Return the [x, y] coordinate for the center point of the cell that contains the specified text.  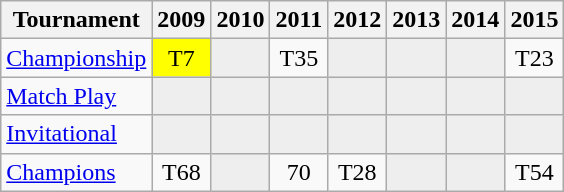
70 [299, 172]
T23 [534, 58]
T7 [182, 58]
2014 [476, 20]
T28 [358, 172]
T68 [182, 172]
Match Play [76, 96]
2015 [534, 20]
2013 [416, 20]
Champions [76, 172]
T54 [534, 172]
T35 [299, 58]
Championship [76, 58]
2010 [240, 20]
2012 [358, 20]
Invitational [76, 134]
Tournament [76, 20]
2011 [299, 20]
2009 [182, 20]
